From the cell containing the given text, extract its center point as [X, Y] coordinate. 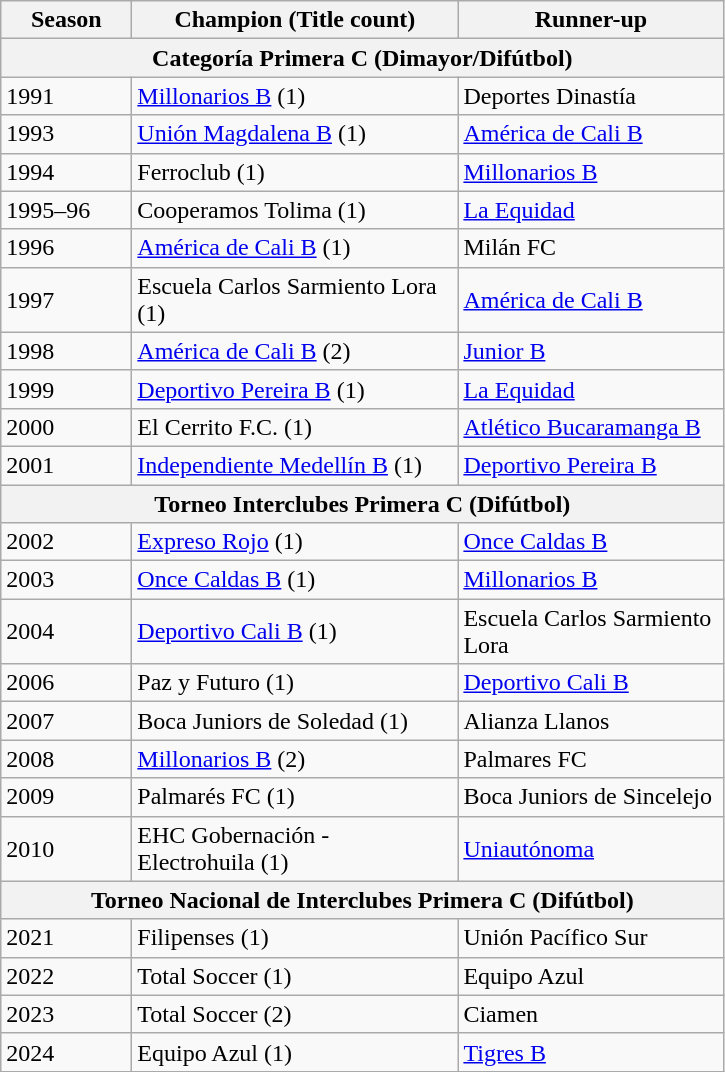
Once Caldas B (1) [295, 580]
1993 [66, 134]
Paz y Futuro (1) [295, 683]
2010 [66, 848]
Total Soccer (1) [295, 976]
Millonarios B (1) [295, 96]
EHC Gobernación - Electrohuila (1) [295, 848]
2023 [66, 1014]
Boca Juniors de Soledad (1) [295, 721]
2022 [66, 976]
Deportivo Pereira B [591, 465]
Ferroclub (1) [295, 172]
Equipo Azul (1) [295, 1052]
1998 [66, 351]
Once Caldas B [591, 542]
1995–96 [66, 210]
Ciamen [591, 1014]
1997 [66, 300]
1996 [66, 248]
Torneo Nacional de Interclubes Primera C (Difútbol) [362, 900]
Uniautónoma [591, 848]
2004 [66, 632]
Champion (Title count) [295, 20]
Torneo Interclubes Primera C (Difútbol) [362, 503]
Independiente Medellín B (1) [295, 465]
2003 [66, 580]
Palmarés FC (1) [295, 797]
Total Soccer (2) [295, 1014]
2021 [66, 938]
Boca Juniors de Sincelejo [591, 797]
Milán FC [591, 248]
América de Cali B (2) [295, 351]
Deportivo Cali B [591, 683]
Season [66, 20]
Unión Pacífico Sur [591, 938]
Millonarios B (2) [295, 759]
Runner-up [591, 20]
2024 [66, 1052]
Equipo Azul [591, 976]
2007 [66, 721]
Unión Magdalena B (1) [295, 134]
Deportivo Pereira B (1) [295, 389]
2006 [66, 683]
Palmares FC [591, 759]
Escuela Carlos Sarmiento Lora [591, 632]
Tigres B [591, 1052]
Filipenses (1) [295, 938]
Cooperamos Tolima (1) [295, 210]
2001 [66, 465]
Deportes Dinastía [591, 96]
Deportivo Cali B (1) [295, 632]
2008 [66, 759]
El Cerrito F.C. (1) [295, 427]
1994 [66, 172]
Expreso Rojo (1) [295, 542]
2000 [66, 427]
América de Cali B (1) [295, 248]
Atlético Bucaramanga B [591, 427]
1999 [66, 389]
2002 [66, 542]
Escuela Carlos Sarmiento Lora (1) [295, 300]
2009 [66, 797]
Categoría Primera C (Dimayor/Difútbol) [362, 58]
Junior B [591, 351]
1991 [66, 96]
Alianza Llanos [591, 721]
